Return the (x, y) coordinate for the center point of the cell that contains the specified text.  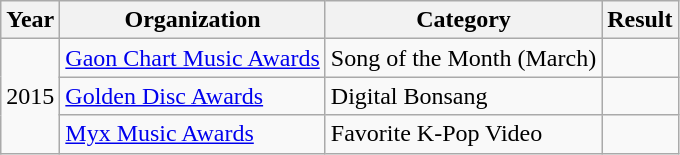
Myx Music Awards (193, 134)
Category (463, 20)
Song of the Month (March) (463, 58)
Digital Bonsang (463, 96)
Gaon Chart Music Awards (193, 58)
Organization (193, 20)
2015 (30, 96)
Golden Disc Awards (193, 96)
Favorite K-Pop Video (463, 134)
Year (30, 20)
Result (640, 20)
